Extract the [X, Y] coordinate from the center of the cell holding the provided text.  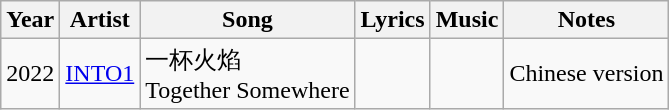
Music [467, 20]
Lyrics [392, 20]
Song [248, 20]
一杯火焰Together Somewhere [248, 74]
Year [30, 20]
Notes [586, 20]
Chinese version [586, 74]
2022 [30, 74]
Artist [100, 20]
INTO1 [100, 74]
